For the text-containing cell, return its midpoint in [X, Y] coordinate format. 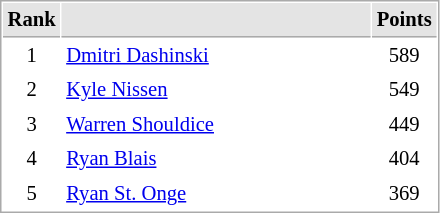
369 [404, 194]
1 [32, 56]
Rank [32, 20]
2 [32, 90]
549 [404, 90]
4 [32, 158]
3 [32, 124]
Warren Shouldice [216, 124]
Kyle Nissen [216, 90]
Dmitri Dashinski [216, 56]
Ryan Blais [216, 158]
Ryan St. Onge [216, 194]
5 [32, 194]
449 [404, 124]
589 [404, 56]
404 [404, 158]
Points [404, 20]
